Locate the cell with the specified text and output its (X, Y) center coordinate. 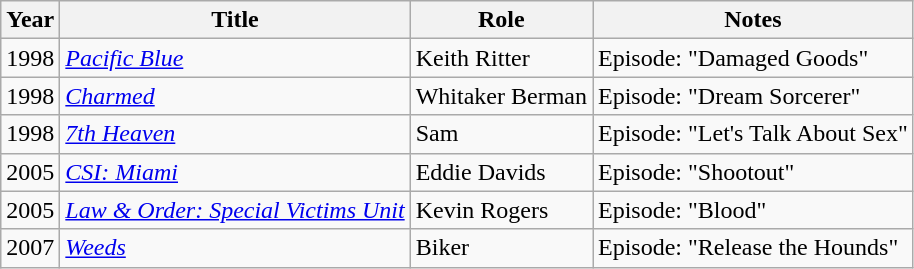
Year (30, 20)
CSI: Miami (235, 172)
Law & Order: Special Victims Unit (235, 210)
Biker (501, 248)
Pacific Blue (235, 58)
Kevin Rogers (501, 210)
Episode: "Let's Talk About Sex" (752, 134)
Episode: "Shootout" (752, 172)
7th Heaven (235, 134)
Title (235, 20)
Charmed (235, 96)
Episode: "Dream Sorcerer" (752, 96)
2007 (30, 248)
Sam (501, 134)
Keith Ritter (501, 58)
Eddie Davids (501, 172)
Episode: "Damaged Goods" (752, 58)
Whitaker Berman (501, 96)
Episode: "Blood" (752, 210)
Weeds (235, 248)
Notes (752, 20)
Role (501, 20)
Episode: "Release the Hounds" (752, 248)
